Locate the cell with the specified text and output its (X, Y) center coordinate. 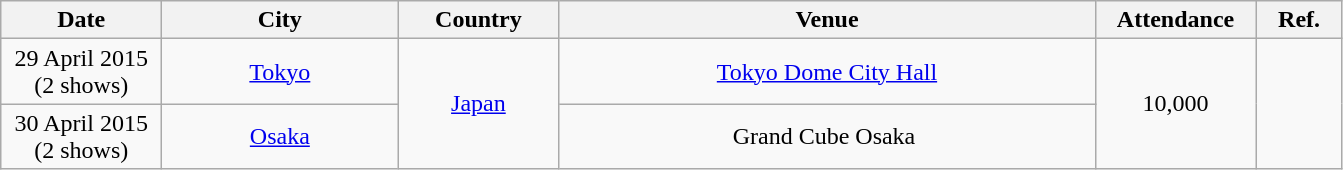
Country (478, 20)
Grand Cube Osaka (827, 136)
Date (82, 20)
Tokyo (280, 72)
10,000 (1176, 104)
29 April 2015 (2 shows) (82, 72)
Tokyo Dome City Hall (827, 72)
Venue (827, 20)
City (280, 20)
30 April 2015 (2 shows) (82, 136)
Osaka (280, 136)
Japan (478, 104)
Ref. (1299, 20)
Attendance (1176, 20)
